For the text-containing cell, return its midpoint in [x, y] coordinate format. 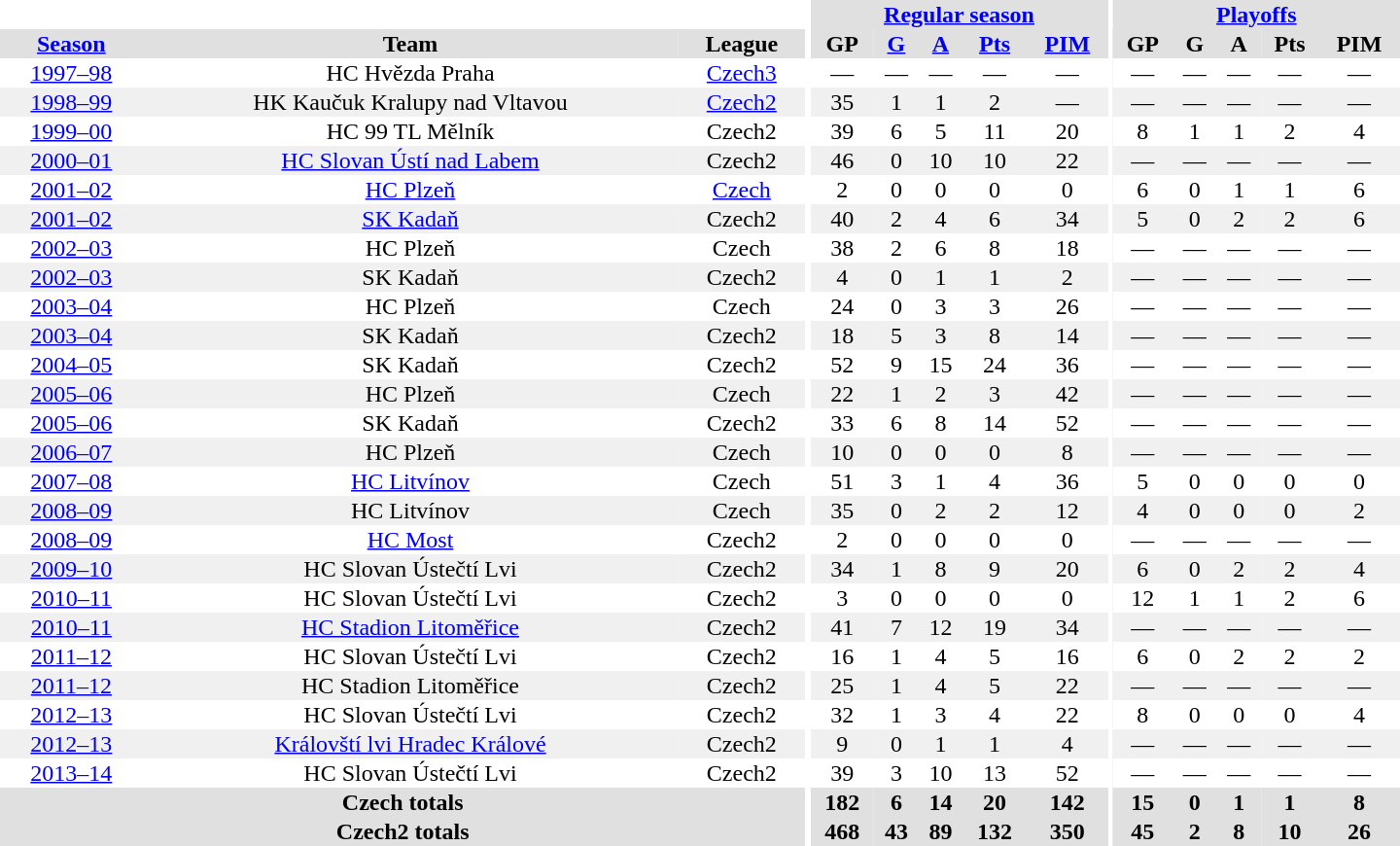
43 [896, 831]
Czech2 totals [402, 831]
2009–10 [72, 569]
HC Most [410, 540]
41 [842, 627]
33 [842, 423]
2007–08 [72, 481]
132 [995, 831]
HK Kaučuk Kralupy nad Vltavou [410, 102]
7 [896, 627]
182 [842, 802]
1999–00 [72, 131]
Season [72, 44]
51 [842, 481]
Královští lvi Hradec Králové [410, 744]
2004–05 [72, 365]
42 [1067, 394]
Czech totals [402, 802]
Regular season [959, 15]
1997–98 [72, 73]
2006–07 [72, 452]
HC Slovan Ústí nad Labem [410, 160]
40 [842, 219]
2013–14 [72, 773]
Playoffs [1256, 15]
45 [1143, 831]
Team [410, 44]
25 [842, 686]
1998–99 [72, 102]
89 [941, 831]
350 [1067, 831]
32 [842, 715]
League [741, 44]
Czech3 [741, 73]
13 [995, 773]
19 [995, 627]
2000–01 [72, 160]
HC 99 TL Mělník [410, 131]
38 [842, 248]
142 [1067, 802]
11 [995, 131]
HC Hvězda Praha [410, 73]
468 [842, 831]
46 [842, 160]
